Determine the (X, Y) coordinate at the center of the cell enclosing the given text.  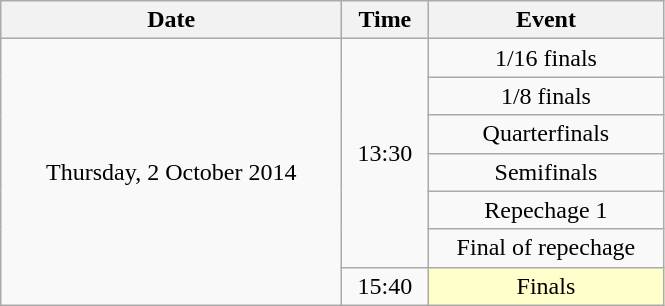
13:30 (385, 153)
Date (172, 20)
Event (546, 20)
Thursday, 2 October 2014 (172, 172)
1/16 finals (546, 58)
Finals (546, 286)
Repechage 1 (546, 210)
Final of repechage (546, 248)
Semifinals (546, 172)
Quarterfinals (546, 134)
15:40 (385, 286)
1/8 finals (546, 96)
Time (385, 20)
